Return (x, y) of the center of cell containing provided text 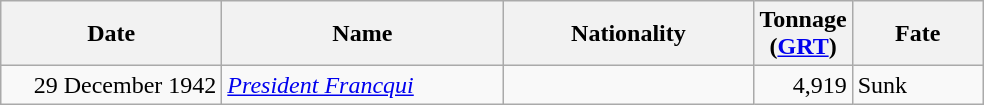
Name (362, 34)
29 December 1942 (112, 85)
Fate (918, 34)
Nationality (628, 34)
Sunk (918, 85)
Tonnage(GRT) (803, 34)
Date (112, 34)
President Francqui (362, 85)
4,919 (803, 85)
